Detect which cell encompasses the target text, then output its [X, Y] center coordinate. 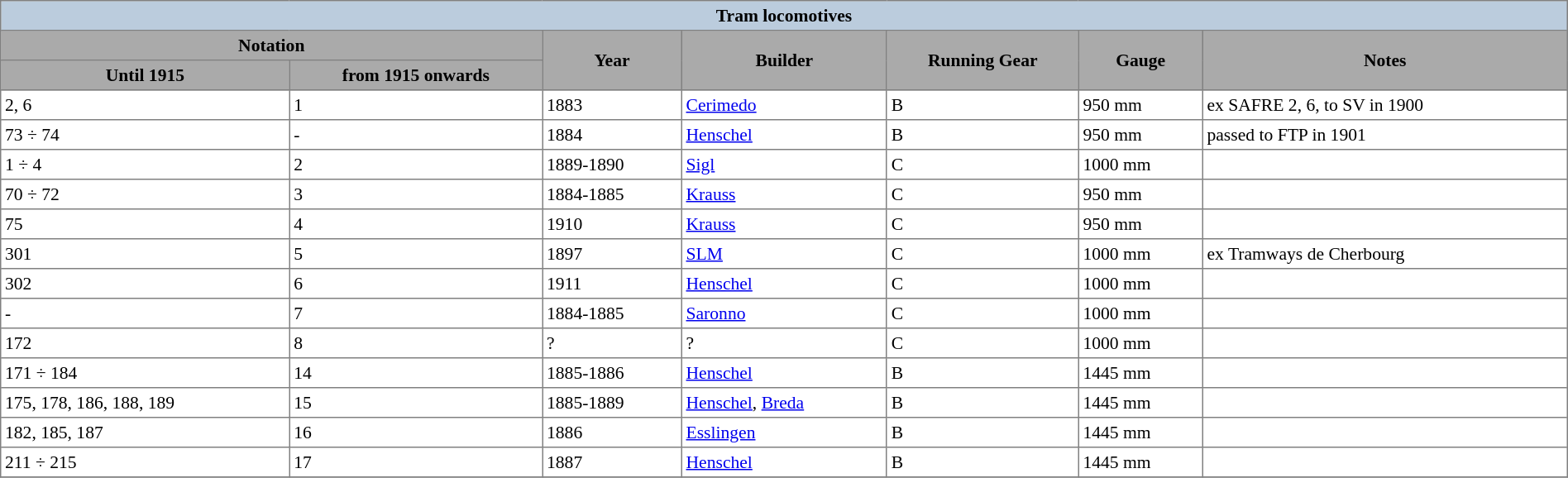
Saronno [784, 313]
14 [416, 373]
75 [146, 224]
1911 [612, 284]
73 ÷ 74 [146, 135]
2 [416, 165]
171 ÷ 184 [146, 373]
175, 178, 186, 188, 189 [146, 403]
Esslingen [784, 433]
2, 6 [146, 105]
3 [416, 194]
1897 [612, 254]
1910 [612, 224]
passed to FTP in 1901 [1384, 135]
5 [416, 254]
1887 [612, 462]
1886 [612, 433]
ex SAFRE 2, 6, to SV in 1900 [1384, 105]
Builder [784, 60]
1885-1886 [612, 373]
Until 1915 [146, 75]
301 [146, 254]
1 [416, 105]
ex Tramways de Cherbourg [1384, 254]
1883 [612, 105]
6 [416, 284]
17 [416, 462]
1884 [612, 135]
8 [416, 343]
Notation [271, 45]
Running Gear [982, 60]
from 1915 onwards [416, 75]
Notes [1384, 60]
4 [416, 224]
172 [146, 343]
211 ÷ 215 [146, 462]
Cerimedo [784, 105]
15 [416, 403]
302 [146, 284]
1889-1890 [612, 165]
SLM [784, 254]
7 [416, 313]
Year [612, 60]
16 [416, 433]
Gauge [1140, 60]
70 ÷ 72 [146, 194]
1 ÷ 4 [146, 165]
Tram locomotives [784, 16]
Henschel, Breda [784, 403]
1885-1889 [612, 403]
Sigl [784, 165]
182, 185, 187 [146, 433]
